Provide the (X, Y) coordinate of the cell's center where the given text is located.  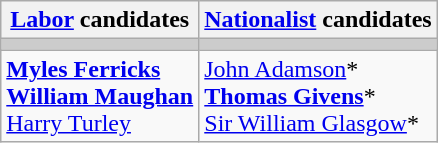
John Adamson*Thomas Givens*Sir William Glasgow* (318, 96)
Nationalist candidates (318, 20)
Myles FerricksWilliam MaughanHarry Turley (100, 96)
Labor candidates (100, 20)
